Detect which cell encompasses the target text, then output its [X, Y] center coordinate. 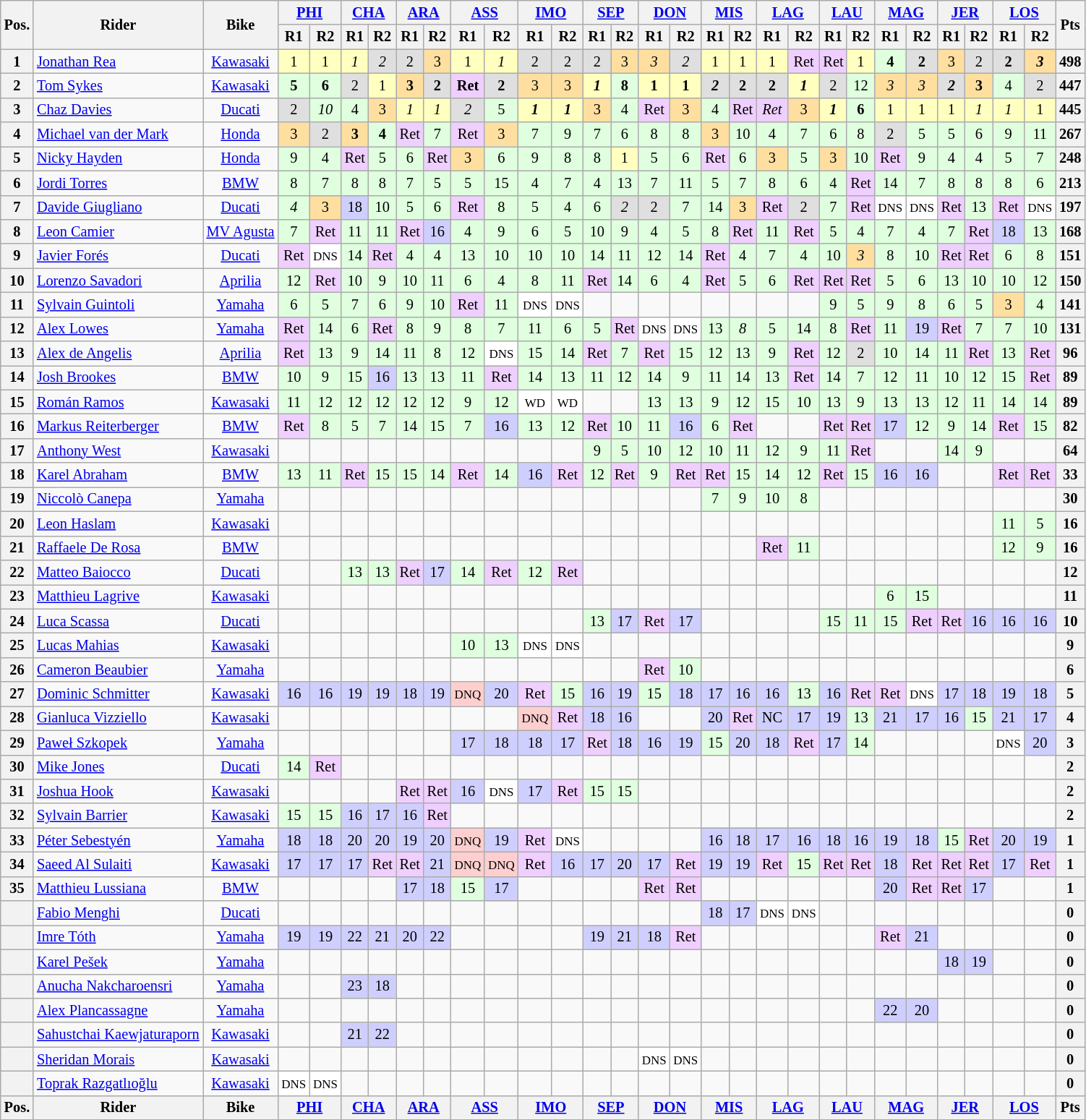
Toprak Razgatlıoğlu [118, 1083]
141 [1070, 304]
27 [17, 694]
Joshua Hook [118, 791]
Paweł Szkopek [118, 743]
Karel Pešek [118, 962]
Alex Plancassagne [118, 1010]
Davide Giugliano [118, 208]
248 [1070, 158]
Josh Brookes [118, 377]
150 [1070, 281]
82 [1070, 426]
213 [1070, 183]
Lucas Mahias [118, 645]
Karel Abraham [118, 475]
Péter Sebestyén [118, 840]
Cameron Beaubier [118, 670]
Saeed Al Sulaiti [118, 864]
Matthieu Lagrive [118, 597]
Alex Lowes [118, 329]
Markus Reiterberger [118, 426]
Sylvain Guintoli [118, 304]
35 [17, 889]
Nicky Hayden [118, 158]
Niccolò Canepa [118, 499]
498 [1070, 61]
Leon Camier [118, 231]
267 [1070, 134]
NC [772, 718]
32 [17, 816]
Sylvain Barrier [118, 816]
197 [1070, 208]
MV Agusta [241, 231]
Luca Scassa [118, 621]
Matthieu Lussiana [118, 889]
168 [1070, 231]
96 [1070, 354]
Sahustchai Kaewjaturaporn [118, 1035]
29 [17, 743]
Román Ramos [118, 402]
Javier Forés [118, 256]
Fabio Menghi [118, 913]
Chaz Davies [118, 110]
Lorenzo Savadori [118, 281]
Mike Jones [118, 767]
Dominic Schmitter [118, 694]
Anthony West [118, 450]
447 [1070, 85]
Imre Tóth [118, 937]
64 [1070, 450]
Tom Sykes [118, 85]
28 [17, 718]
Gianluca Vizziello [118, 718]
Anucha Nakcharoensri [118, 986]
31 [17, 791]
34 [17, 864]
Leon Haslam [118, 523]
25 [17, 645]
445 [1070, 110]
131 [1070, 329]
Michael van der Mark [118, 134]
26 [17, 670]
Jordi Torres [118, 183]
151 [1070, 256]
Jonathan Rea [118, 61]
Alex de Angelis [118, 354]
Sheridan Morais [118, 1059]
Raffaele De Rosa [118, 548]
Matteo Baiocco [118, 572]
24 [17, 621]
